Scan for the cell matching the given text and deliver its [X, Y] coordinate at center. 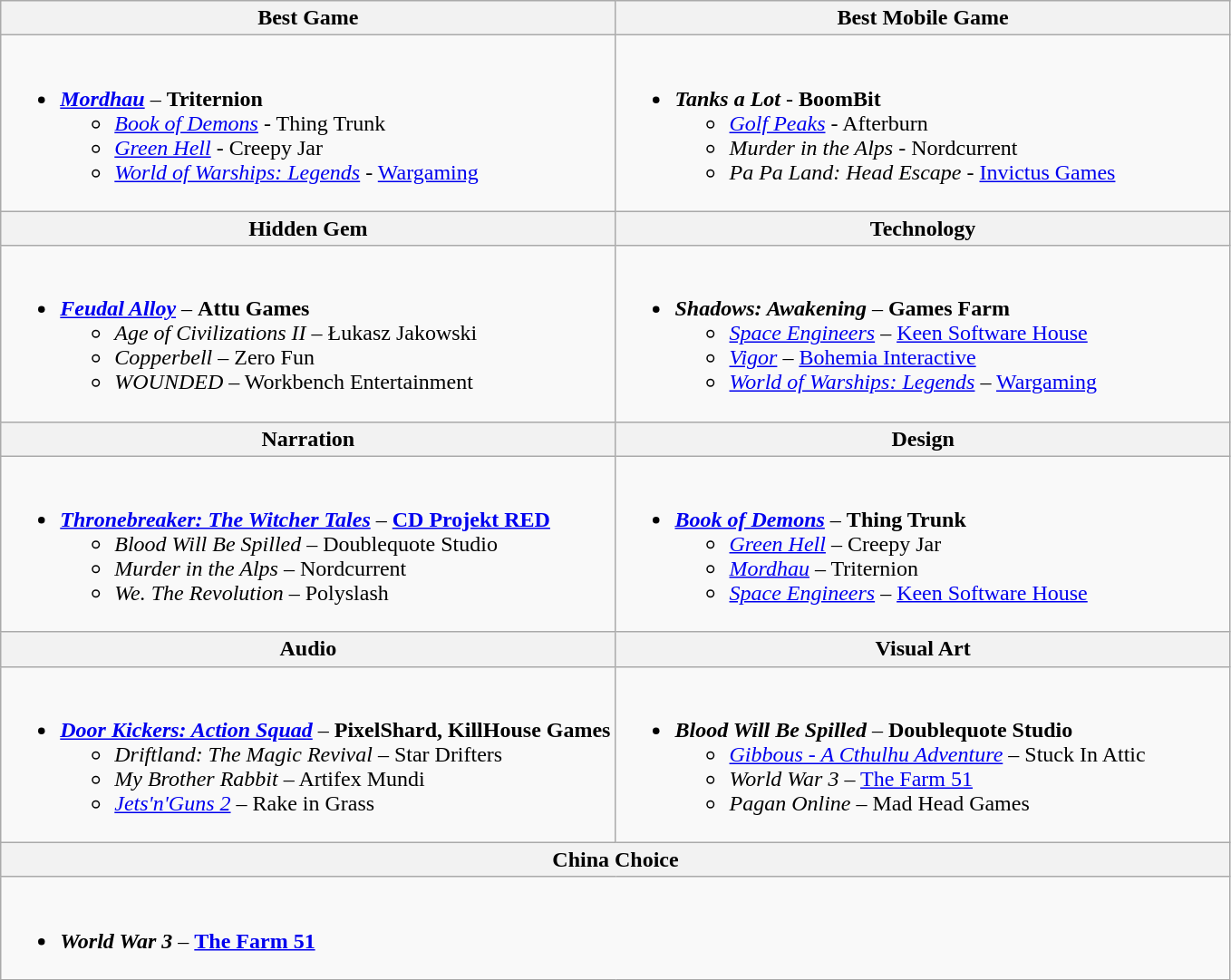
Hidden Gem [308, 228]
Best Game [308, 18]
Blood Will Be Spilled – Doublequote Studio Gibbous - A Cthulhu Adventure – Stuck In Attic World War 3 – The Farm 51 Pagan Online – Mad Head Games [923, 754]
Design [923, 439]
Visual Art [923, 649]
Shadows: Awakening – Games Farm Space Engineers – Keen Software House Vigor – Bohemia Interactive World of Warships: Legends – Wargaming [923, 334]
Narration [308, 439]
Feudal Alloy – Attu Games Age of Civilizations II – Łukasz Jakowski Copperbell – Zero Fun WOUNDED – Workbench Entertainment [308, 334]
Tanks a Lot - BoomBit Golf Peaks - Afterburn Murder in the Alps - Nordcurrent Pa Pa Land: Head Escape - Invictus Games [923, 123]
Book of Demons – Thing Trunk Green Hell – Creepy Jar Mordhau – Triternion Space Engineers – Keen Software House [923, 544]
Mordhau – Triternion Book of Demons - Thing Trunk Green Hell - Creepy Jar World of Warships: Legends - Wargaming [308, 123]
Best Mobile Game [923, 18]
Technology [923, 228]
World War 3 – The Farm 51 [615, 928]
China Choice [615, 859]
Audio [308, 649]
